Capture the cell that displays the provided text and extract its (x, y) central coordinate. 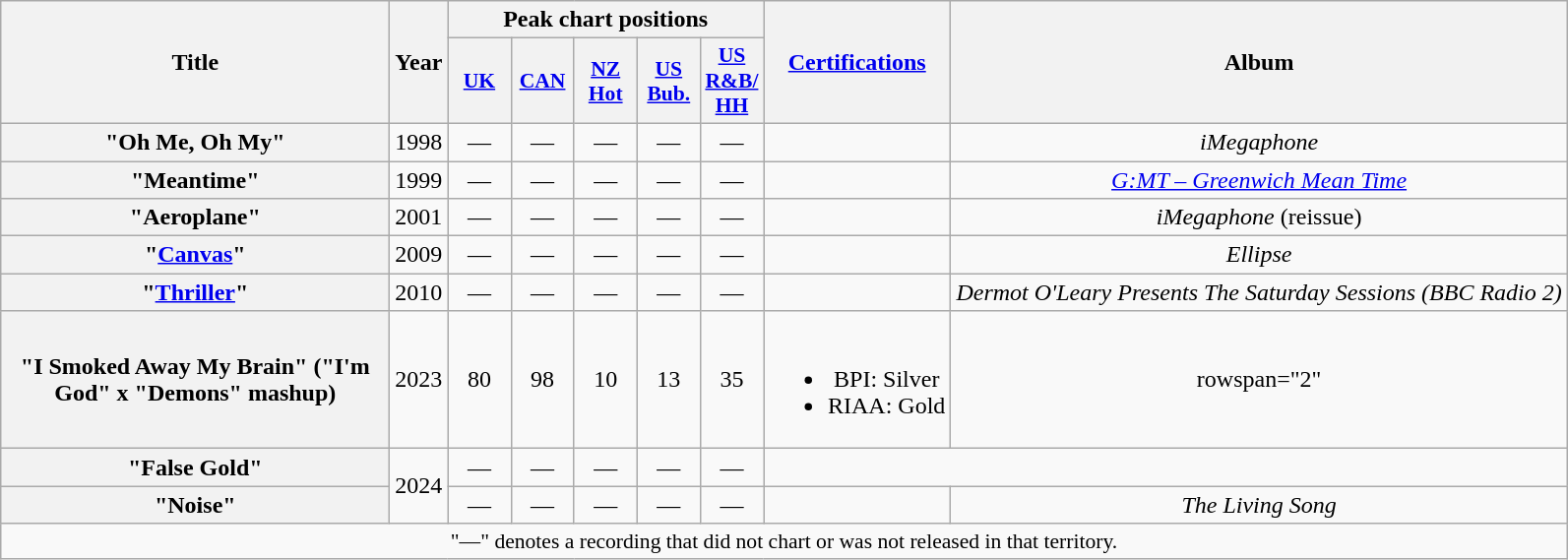
"Aeroplane" (195, 218)
Dermot O'Leary Presents The Saturday Sessions (BBC Radio 2) (1259, 292)
13 (668, 380)
G:MT – Greenwich Mean Time (1259, 180)
"Canvas" (195, 255)
The Living Song (1259, 505)
2023 (419, 380)
80 (479, 380)
Ellipse (1259, 255)
USR&B/HH (731, 81)
2010 (419, 292)
"Meantime" (195, 180)
"Noise" (195, 505)
35 (731, 380)
"Thriller" (195, 292)
Album (1259, 63)
98 (542, 380)
2024 (419, 486)
Certifications (857, 63)
Title (195, 63)
10 (605, 380)
Year (419, 63)
"—" denotes a recording that did not chart or was not released in that territory. (784, 541)
1999 (419, 180)
UK (479, 81)
"I Smoked Away My Brain" ("I'm God" x "Demons" mashup) (195, 380)
BPI: SilverRIAA: Gold (857, 380)
NZHot (605, 81)
Peak chart positions (606, 20)
"False Gold" (195, 467)
iMegaphone (1259, 142)
CAN (542, 81)
USBub. (668, 81)
rowspan="2" (1259, 380)
iMegaphone (reissue) (1259, 218)
2009 (419, 255)
2001 (419, 218)
1998 (419, 142)
"Oh Me, Oh My" (195, 142)
